Determine the [x, y] coordinate at the center of the cell enclosing the given text.  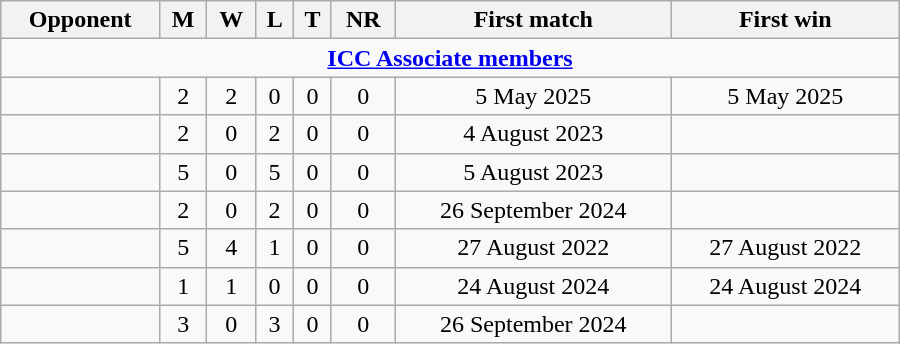
Opponent [80, 20]
5 August 2023 [533, 172]
T [313, 20]
4 [232, 248]
NR [363, 20]
M [184, 20]
ICC Associate members [450, 58]
L [275, 20]
4 August 2023 [533, 134]
First win [785, 20]
W [232, 20]
First match [533, 20]
